Return the [x, y] coordinate for the center point of the cell that contains the specified text.  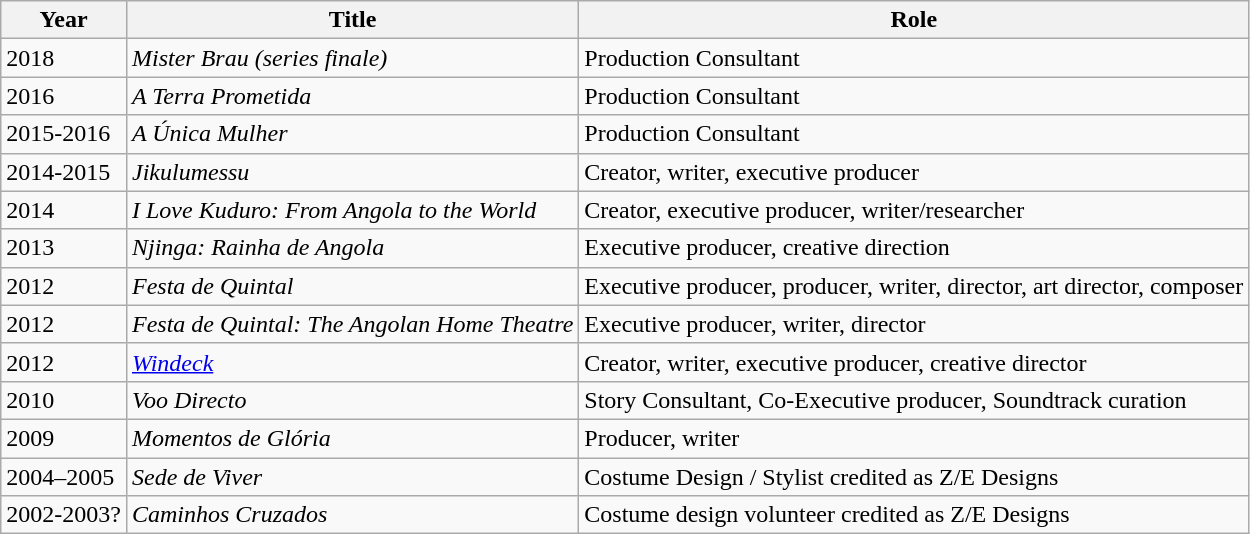
2010 [64, 400]
2014 [64, 210]
2018 [64, 58]
Caminhos Cruzados [352, 515]
Year [64, 20]
2009 [64, 438]
2013 [64, 248]
Creator, writer, executive producer [914, 172]
A Terra Prometida [352, 96]
Executive producer, writer, director [914, 324]
Mister Brau (series finale) [352, 58]
Costume Design / Stylist credited as Z/E Designs [914, 477]
Festa de Quintal: The Angolan Home Theatre [352, 324]
Jikulumessu [352, 172]
Executive producer, producer, writer, director, art director, composer [914, 286]
Title [352, 20]
2014-2015 [64, 172]
Creator, writer, executive producer, creative director [914, 362]
Creator, executive producer, writer/researcher [914, 210]
Momentos de Glória [352, 438]
Njinga: Rainha de Angola [352, 248]
Story Consultant, Co-Executive producer, Soundtrack curation [914, 400]
Producer, writer [914, 438]
2004–2005 [64, 477]
2016 [64, 96]
Voo Directo [352, 400]
Festa de Quintal [352, 286]
2015-2016 [64, 134]
I Love Kuduro: From Angola to the World [352, 210]
Costume design volunteer credited as Z/E Designs [914, 515]
2002-2003? [64, 515]
Role [914, 20]
Windeck [352, 362]
A Única Mulher [352, 134]
Executive producer, creative direction [914, 248]
Sede de Viver [352, 477]
